Extract the [x, y] coordinate from the center of the cell holding the provided text.  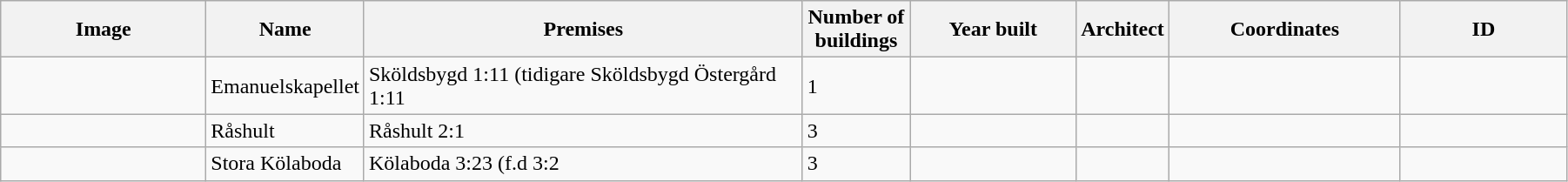
Sköldsbygd 1:11 (tidigare Sköldsbygd Östergård 1:11 [583, 85]
Coordinates [1284, 30]
Stora Kölaboda [285, 164]
Year built [994, 30]
Name [285, 30]
Kölaboda 3:23 (f.d 3:2 [583, 164]
Emanuelskapellet [285, 85]
Image [104, 30]
ID [1483, 30]
Number ofbuildings [856, 30]
1 [856, 85]
Architect [1122, 30]
Råshult [285, 131]
Råshult 2:1 [583, 131]
Premises [583, 30]
